Output the (X, Y) coordinate of the center of the cell containing the given text.  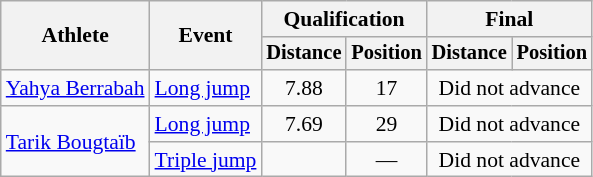
29 (386, 124)
7.69 (304, 124)
Tarik Bougtaïb (76, 142)
Final (510, 19)
7.88 (304, 88)
17 (386, 88)
Yahya Berrabah (76, 88)
Event (206, 36)
Qualification (344, 19)
Athlete (76, 36)
